Search for the cell housing the specified text and yield its [x, y] center coordinate. 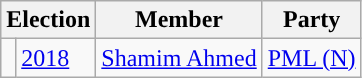
Shamim Ahmed [179, 58]
Member [179, 20]
Election [48, 20]
PML (N) [312, 58]
Party [312, 20]
2018 [56, 58]
